Return the (x, y) coordinate for the center point of the cell that contains the specified text.  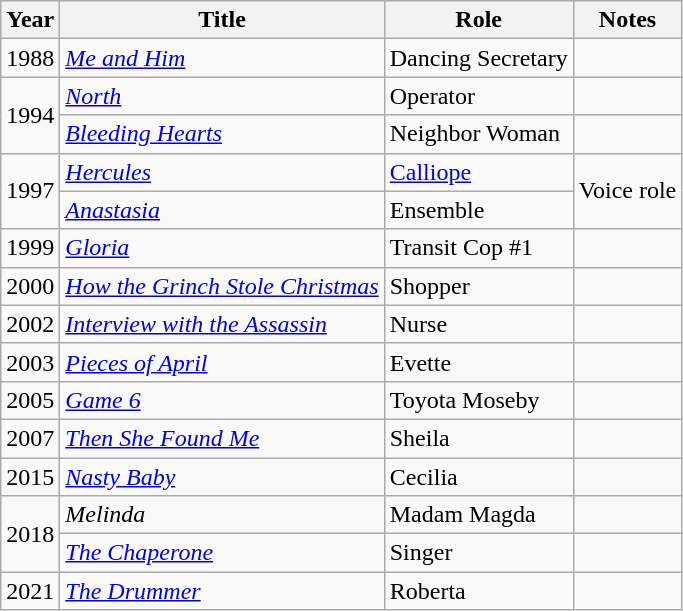
The Chaperone (222, 553)
2007 (30, 438)
Anastasia (222, 210)
Operator (478, 96)
Gloria (222, 248)
Game 6 (222, 400)
How the Grinch Stole Christmas (222, 286)
Roberta (478, 591)
Bleeding Hearts (222, 134)
Transit Cop #1 (478, 248)
Hercules (222, 172)
1988 (30, 58)
Me and Him (222, 58)
1994 (30, 115)
Role (478, 20)
Notes (628, 20)
Pieces of April (222, 362)
Singer (478, 553)
2015 (30, 477)
Nurse (478, 324)
Calliope (478, 172)
2003 (30, 362)
Then She Found Me (222, 438)
2021 (30, 591)
Neighbor Woman (478, 134)
2005 (30, 400)
Interview with the Assassin (222, 324)
Madam Magda (478, 515)
Sheila (478, 438)
1999 (30, 248)
1997 (30, 191)
2018 (30, 534)
Voice role (628, 191)
Toyota Moseby (478, 400)
The Drummer (222, 591)
Melinda (222, 515)
Dancing Secretary (478, 58)
2002 (30, 324)
Title (222, 20)
Year (30, 20)
Cecilia (478, 477)
North (222, 96)
Evette (478, 362)
Nasty Baby (222, 477)
Shopper (478, 286)
Ensemble (478, 210)
2000 (30, 286)
